Return the [X, Y] coordinate for the center point of the cell that contains the specified text.  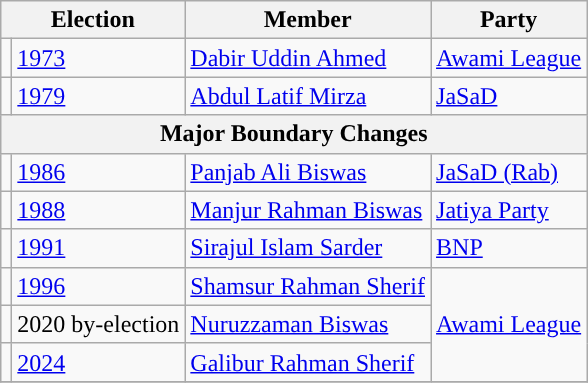
Shamsur Rahman Sherif [308, 286]
Manjur Rahman Biswas [308, 210]
2024 [98, 362]
Sirajul Islam Sarder [308, 248]
Dabir Uddin Ahmed [308, 58]
1996 [98, 286]
1988 [98, 210]
Party [509, 20]
1979 [98, 96]
Abdul Latif Mirza [308, 96]
Member [308, 20]
Panjab Ali Biswas [308, 172]
JaSaD (Rab) [509, 172]
JaSaD [509, 96]
Election [93, 20]
1986 [98, 172]
2020 by-election [98, 324]
Nuruzzaman Biswas [308, 324]
1991 [98, 248]
Galibur Rahman Sherif [308, 362]
1973 [98, 58]
Jatiya Party [509, 210]
Major Boundary Changes [294, 134]
BNP [509, 248]
